Provide the [X, Y] coordinate of the cell's center where the given text is located.  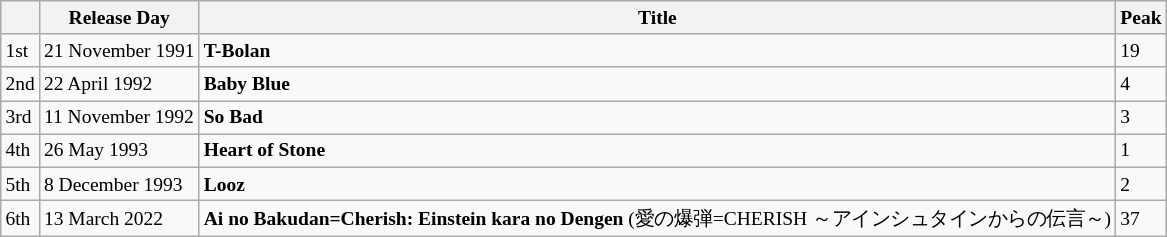
Ai no Bakudan=Cherish: Einstein kara no Dengen (愛の爆弾=CHERISH ～アインシュタインからの伝言～) [658, 218]
3 [1141, 118]
Peak [1141, 18]
Heart of Stone [658, 150]
Title [658, 18]
22 April 1992 [119, 84]
1 [1141, 150]
4 [1141, 84]
21 November 1991 [119, 50]
Looz [658, 184]
13 March 2022 [119, 218]
4th [20, 150]
T-Bolan [658, 50]
5th [20, 184]
So Bad [658, 118]
1st [20, 50]
2nd [20, 84]
37 [1141, 218]
6th [20, 218]
Baby Blue [658, 84]
3rd [20, 118]
26 May 1993 [119, 150]
11 November 1992 [119, 118]
19 [1141, 50]
2 [1141, 184]
Release Day [119, 18]
8 December 1993 [119, 184]
